Search for the cell housing the specified text and yield its (X, Y) center coordinate. 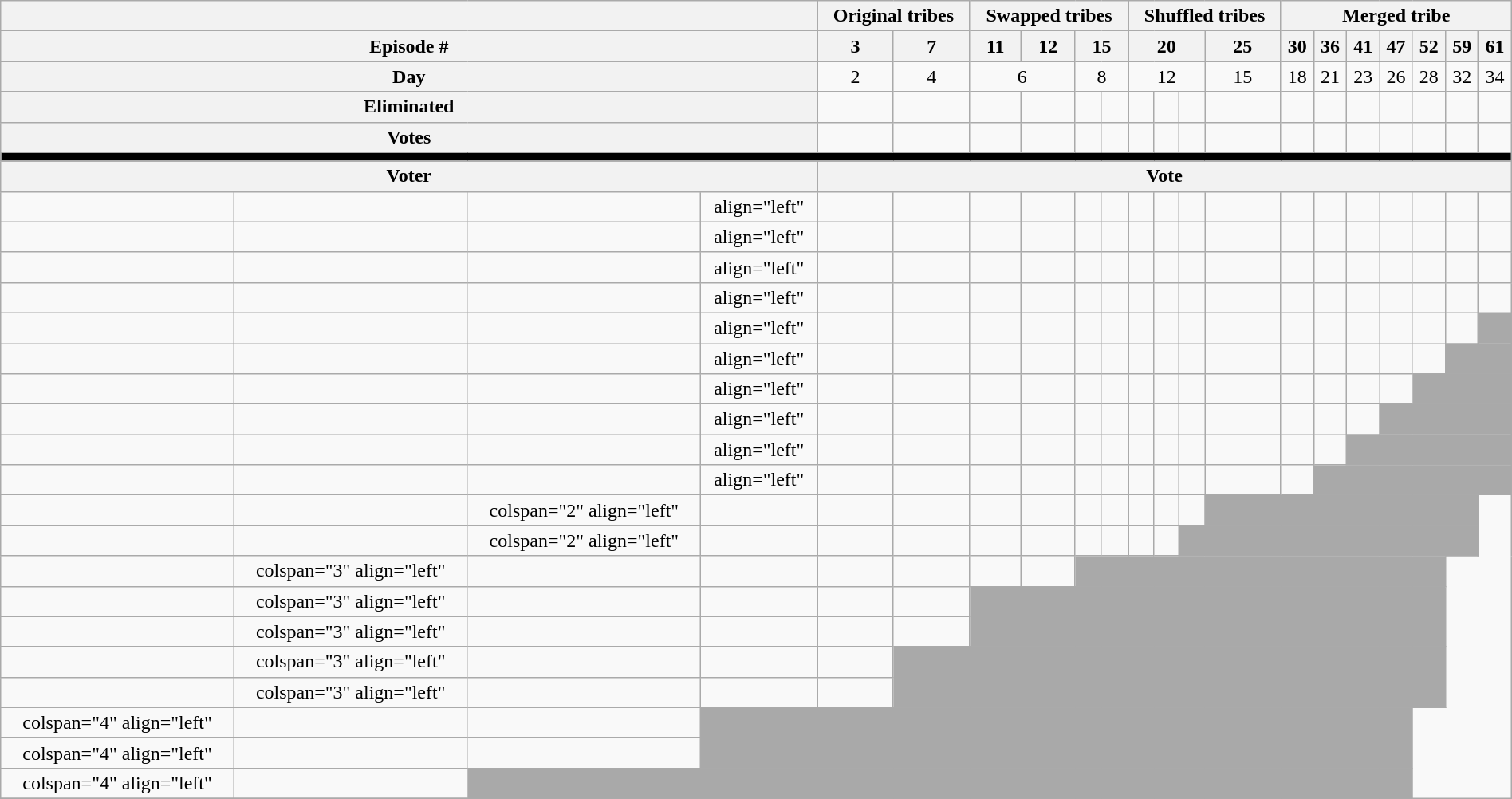
8 (1102, 77)
3 (856, 46)
25 (1243, 46)
2 (856, 77)
Merged tribe (1396, 16)
23 (1364, 77)
61 (1494, 46)
52 (1429, 46)
21 (1330, 77)
Day (409, 77)
Eliminated (409, 107)
28 (1429, 77)
Votes (409, 137)
Vote (1164, 176)
41 (1364, 46)
11 (995, 46)
59 (1463, 46)
Voter (409, 176)
34 (1494, 77)
6 (1022, 77)
7 (931, 46)
4 (931, 77)
47 (1396, 46)
Original tribes (893, 16)
26 (1396, 77)
Episode # (409, 46)
Shuffled tribes (1204, 16)
18 (1297, 77)
30 (1297, 46)
Swapped tribes (1049, 16)
20 (1167, 46)
32 (1463, 77)
36 (1330, 46)
